Provide the (X, Y) coordinate of the cell's center where the given text is located.  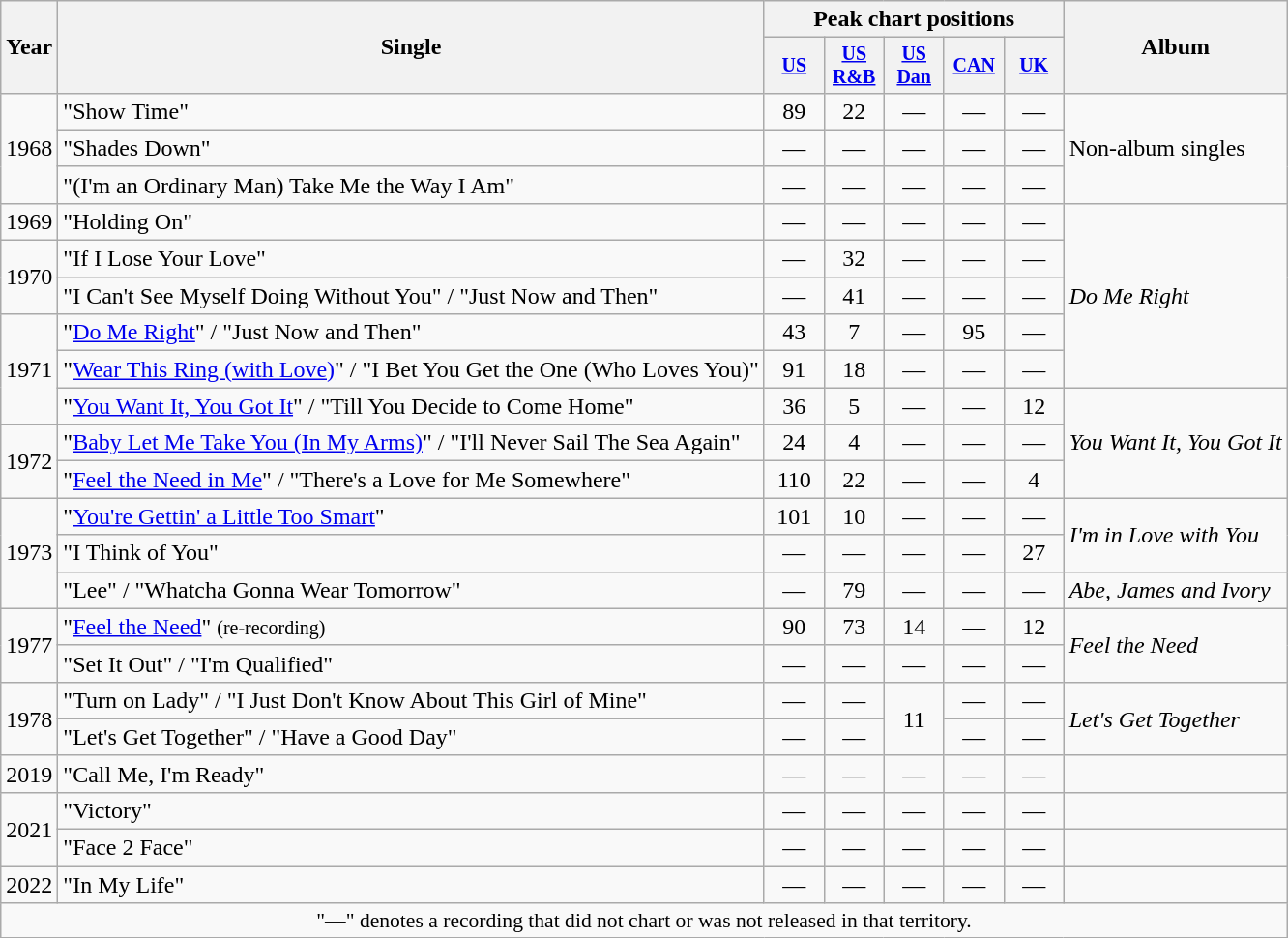
73 (854, 627)
"Do Me Right" / "Just Now and Then" (411, 333)
1973 (29, 553)
24 (794, 443)
Album (1176, 47)
"Face 2 Face" (411, 848)
1977 (29, 645)
1971 (29, 369)
1978 (29, 718)
10 (854, 516)
USDan (914, 66)
2022 (29, 885)
"I Think of You" (411, 553)
2021 (29, 829)
"Let's Get Together" / "Have a Good Day" (411, 737)
2019 (29, 774)
UK (1034, 66)
"You're Gettin' a Little Too Smart" (411, 516)
"I Can't See Myself Doing Without You" / "Just Now and Then" (411, 296)
"Turn on Lady" / "I Just Don't Know About This Girl of Mine" (411, 700)
1968 (29, 148)
Do Me Right (1176, 295)
USR&B (854, 66)
Let's Get Together (1176, 718)
"Victory" (411, 810)
Single (411, 47)
1969 (29, 221)
"Show Time" (411, 111)
I'm in Love with You (1176, 535)
43 (794, 333)
91 (794, 369)
Year (29, 47)
"Wear This Ring (with Love)" / "I Bet You Get the One (Who Loves You)" (411, 369)
You Want It, You Got It (1176, 443)
11 (914, 718)
Abe, James and Ivory (1176, 590)
1970 (29, 278)
"In My Life" (411, 885)
89 (794, 111)
1972 (29, 461)
"Call Me, I'm Ready" (411, 774)
"You Want It, You Got It" / "Till You Decide to Come Home" (411, 406)
Feel the Need (1176, 645)
"Holding On" (411, 221)
18 (854, 369)
101 (794, 516)
110 (794, 480)
CAN (974, 66)
14 (914, 627)
"Lee" / "Whatcha Gonna Wear Tomorrow" (411, 590)
"Set It Out" / "I'm Qualified" (411, 663)
90 (794, 627)
"If I Lose Your Love" (411, 259)
27 (1034, 553)
Peak chart positions (914, 19)
"Feel the Need" (re-recording) (411, 627)
"—" denotes a recording that did not chart or was not released in that territory. (644, 921)
95 (974, 333)
"Shades Down" (411, 148)
7 (854, 333)
36 (794, 406)
US (794, 66)
"Baby Let Me Take You (In My Arms)" / "I'll Never Sail The Sea Again" (411, 443)
32 (854, 259)
"Feel the Need in Me" / "There's a Love for Me Somewhere" (411, 480)
79 (854, 590)
Non-album singles (1176, 148)
41 (854, 296)
5 (854, 406)
"(I'm an Ordinary Man) Take Me the Way I Am" (411, 185)
